Detect which cell encompasses the target text, then output its [X, Y] center coordinate. 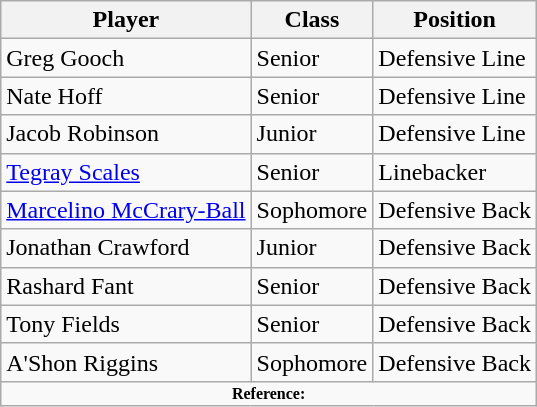
A'Shon Riggins [126, 362]
Tegray Scales [126, 172]
Jacob Robinson [126, 134]
Jonathan Crawford [126, 248]
Nate Hoff [126, 96]
Reference: [269, 393]
Position [455, 20]
Player [126, 20]
Greg Gooch [126, 58]
Marcelino McCrary-Ball [126, 210]
Linebacker [455, 172]
Tony Fields [126, 324]
Class [312, 20]
Rashard Fant [126, 286]
